Locate the cell with the specified text and output its [X, Y] center coordinate. 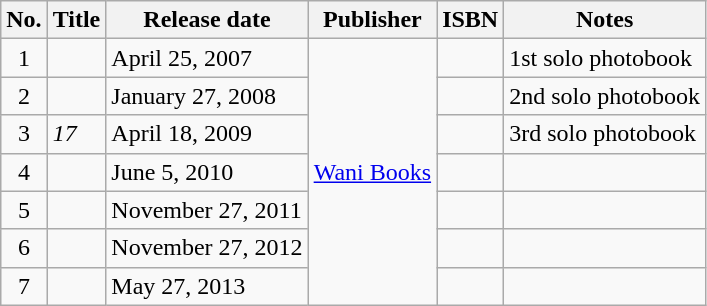
3 [24, 134]
June 5, 2010 [207, 172]
November 27, 2012 [207, 248]
5 [24, 210]
7 [24, 286]
ISBN [470, 20]
4 [24, 172]
May 27, 2013 [207, 286]
Title [76, 20]
Release date [207, 20]
January 27, 2008 [207, 96]
3rd solo photobook [605, 134]
2 [24, 96]
Publisher [372, 20]
1 [24, 58]
2nd solo photobook [605, 96]
November 27, 2011 [207, 210]
6 [24, 248]
April 25, 2007 [207, 58]
No. [24, 20]
1st solo photobook [605, 58]
17 [76, 134]
April 18, 2009 [207, 134]
Wani Books [372, 172]
Notes [605, 20]
